For the text-containing cell, return its midpoint in (x, y) coordinate format. 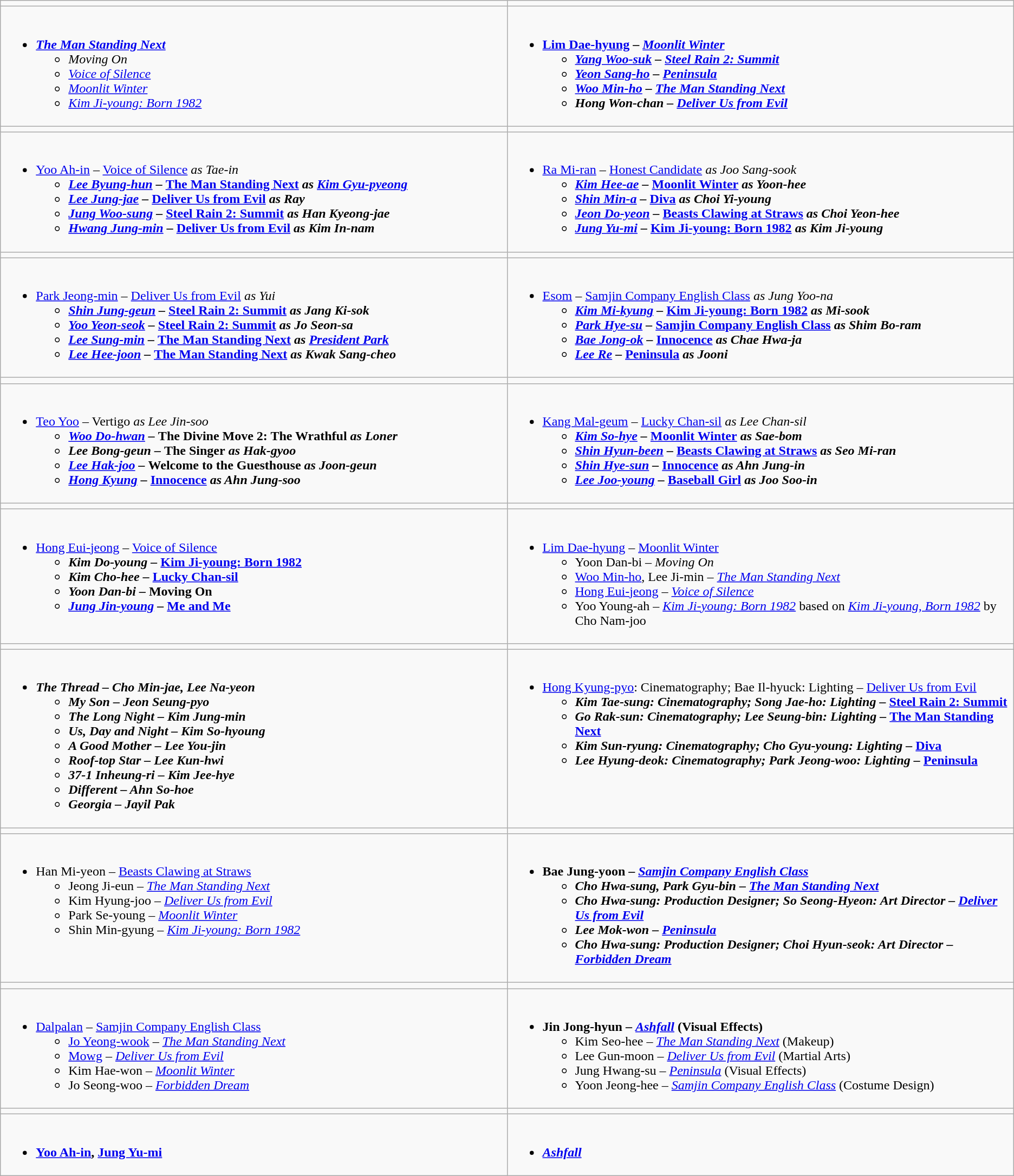
Hong Eui-jeong – Voice of Silence Kim Do-young – Kim Ji-young: Born 1982Kim Cho-hee – Lucky Chan-silYoon Dan-bi – Moving OnJung Jin-young – Me and Me (253, 576)
Yoo Ah-in, Jung Yu-mi (253, 1145)
Ashfall (760, 1145)
The Man Standing Next Moving OnVoice of SilenceMoonlit WinterKim Ji-young: Born 1982 (253, 66)
